Output the (x, y) coordinate of the center of the cell containing the given text.  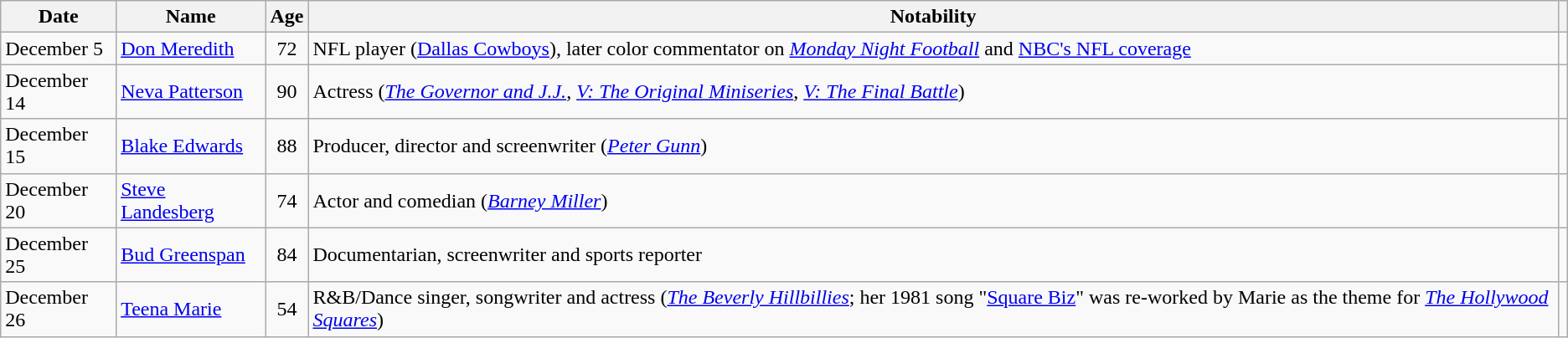
Teena Marie (191, 310)
December 15 (59, 146)
Actress (The Governor and J.J., V: The Original Miniseries, V: The Final Battle) (933, 92)
88 (286, 146)
Neva Patterson (191, 92)
Date (59, 17)
NFL player (Dallas Cowboys), later color commentator on Monday Night Football and NBC's NFL coverage (933, 49)
Blake Edwards (191, 146)
December 5 (59, 49)
74 (286, 201)
Age (286, 17)
54 (286, 310)
72 (286, 49)
Bud Greenspan (191, 254)
Steve Landesberg (191, 201)
Notability (933, 17)
Producer, director and screenwriter (Peter Gunn) (933, 146)
Don Meredith (191, 49)
December 20 (59, 201)
Actor and comedian (Barney Miller) (933, 201)
90 (286, 92)
December 26 (59, 310)
Name (191, 17)
December 25 (59, 254)
Documentarian, screenwriter and sports reporter (933, 254)
December 14 (59, 92)
84 (286, 254)
